Pinpoint the cell where the given text exists, returning its (X, Y) midpoint coordinate. 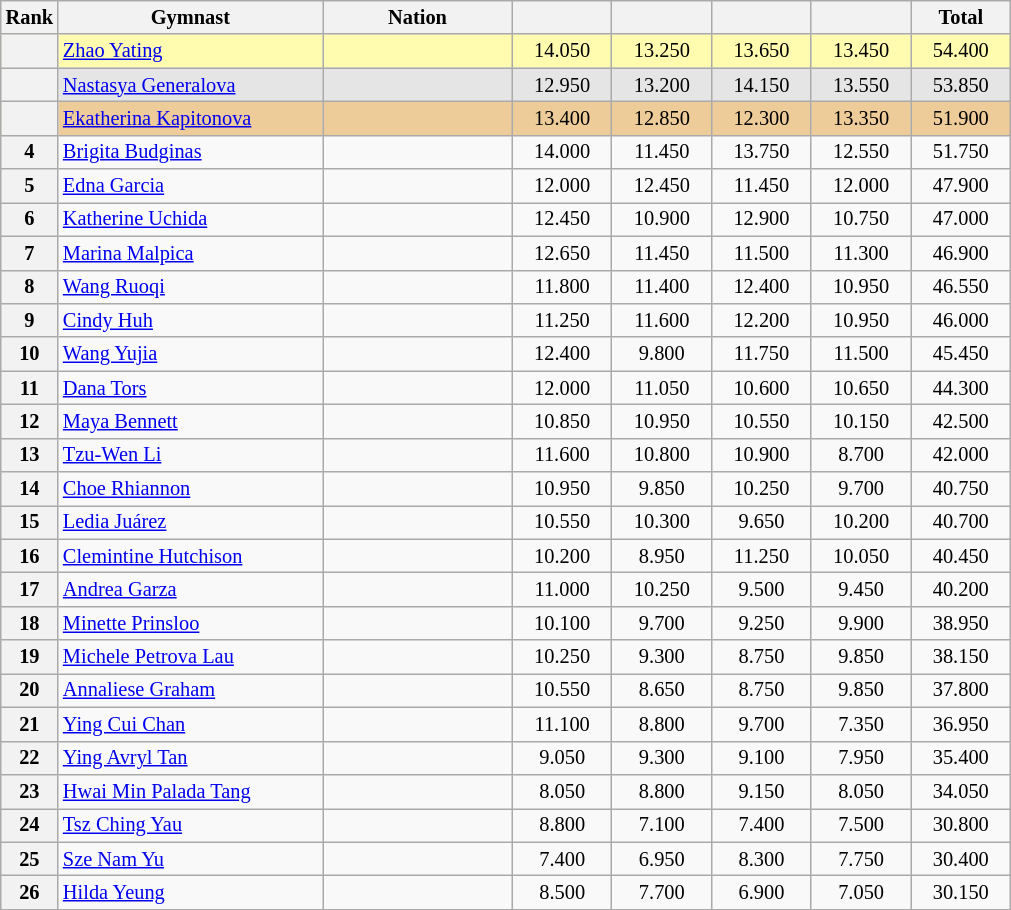
10.300 (662, 522)
Ekatherina Kapitonova (190, 118)
38.150 (961, 657)
25 (30, 859)
38.950 (961, 623)
Michele Petrova Lau (190, 657)
5 (30, 186)
11.800 (562, 287)
Wang Ruoqi (190, 287)
Nastasya Generalova (190, 85)
9.900 (861, 623)
42.500 (961, 421)
Marina Malpica (190, 253)
18 (30, 623)
Dana Tors (190, 388)
30.150 (961, 892)
Hilda Yeung (190, 892)
Minette Prinsloo (190, 623)
6.900 (762, 892)
45.450 (961, 354)
Rank (30, 17)
Ying Cui Chan (190, 724)
7.050 (861, 892)
9.150 (762, 791)
47.000 (961, 219)
14.150 (762, 85)
11.000 (562, 589)
10.650 (861, 388)
Edna Garcia (190, 186)
11.100 (562, 724)
10.850 (562, 421)
4 (30, 152)
53.850 (961, 85)
Gymnast (190, 17)
Wang Yujia (190, 354)
9 (30, 320)
14.050 (562, 51)
Maya Bennett (190, 421)
20 (30, 690)
10.050 (861, 556)
40.200 (961, 589)
Annaliese Graham (190, 690)
Sze Nam Yu (190, 859)
24 (30, 825)
12.550 (861, 152)
51.900 (961, 118)
Nation (418, 17)
42.000 (961, 455)
7 (30, 253)
8.500 (562, 892)
47.900 (961, 186)
40.700 (961, 522)
Hwai Min Palada Tang (190, 791)
34.050 (961, 791)
9.100 (762, 758)
9.250 (762, 623)
22 (30, 758)
7.700 (662, 892)
16 (30, 556)
13 (30, 455)
44.300 (961, 388)
37.800 (961, 690)
15 (30, 522)
Cindy Huh (190, 320)
30.800 (961, 825)
8.300 (762, 859)
17 (30, 589)
8.950 (662, 556)
23 (30, 791)
10 (30, 354)
Clemintine Hutchison (190, 556)
7.500 (861, 825)
40.450 (961, 556)
11.750 (762, 354)
13.450 (861, 51)
Total (961, 17)
13.250 (662, 51)
13.650 (762, 51)
35.400 (961, 758)
9.800 (662, 354)
12.900 (762, 219)
10.150 (861, 421)
13.350 (861, 118)
11.300 (861, 253)
9.500 (762, 589)
13.400 (562, 118)
46.900 (961, 253)
10.100 (562, 623)
Andrea Garza (190, 589)
10.600 (762, 388)
9.050 (562, 758)
9.650 (762, 522)
12.200 (762, 320)
8 (30, 287)
8.650 (662, 690)
12.850 (662, 118)
12.650 (562, 253)
40.750 (961, 489)
6 (30, 219)
10.800 (662, 455)
30.400 (961, 859)
7.100 (662, 825)
11 (30, 388)
10.750 (861, 219)
14 (30, 489)
Choe Rhiannon (190, 489)
Katherine Uchida (190, 219)
51.750 (961, 152)
26 (30, 892)
9.450 (861, 589)
12 (30, 421)
46.000 (961, 320)
19 (30, 657)
12.950 (562, 85)
7.750 (861, 859)
8.700 (861, 455)
13.550 (861, 85)
6.950 (662, 859)
54.400 (961, 51)
Tsz Ching Yau (190, 825)
11.050 (662, 388)
Ledia Juárez (190, 522)
13.750 (762, 152)
36.950 (961, 724)
Zhao Yating (190, 51)
Tzu-Wen Li (190, 455)
Ying Avryl Tan (190, 758)
12.300 (762, 118)
14.000 (562, 152)
46.550 (961, 287)
Brigita Budginas (190, 152)
7.950 (861, 758)
11.400 (662, 287)
13.200 (662, 85)
21 (30, 724)
7.350 (861, 724)
